Search for the cell housing the specified text and yield its [x, y] center coordinate. 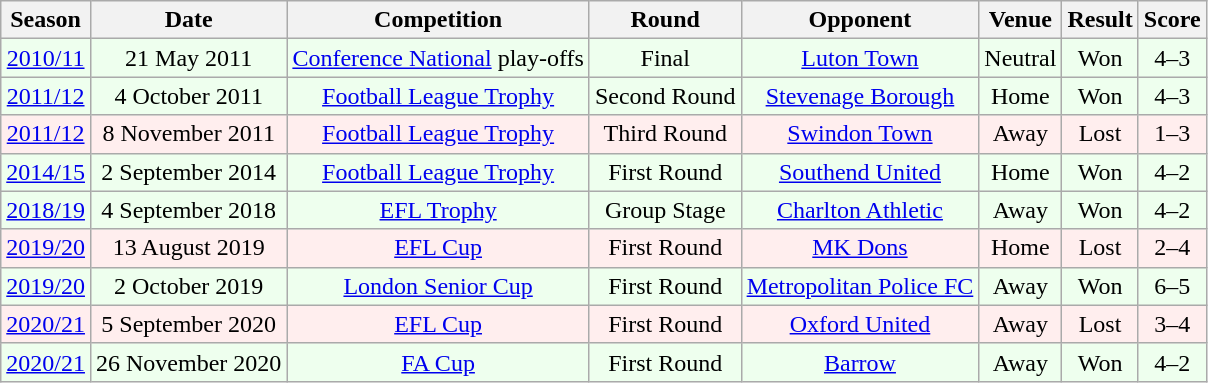
Stevenage Borough [860, 96]
Second Round [665, 96]
Group Stage [665, 210]
Southend United [860, 172]
1–3 [1172, 134]
Conference National play-offs [438, 58]
Metropolitan Police FC [860, 286]
21 May 2011 [188, 58]
2–4 [1172, 248]
London Senior Cup [438, 286]
Season [46, 20]
Score [1172, 20]
MK Dons [860, 248]
Competition [438, 20]
Round [665, 20]
2 October 2019 [188, 286]
Result [1100, 20]
2018/19 [46, 210]
26 November 2020 [188, 362]
3–4 [1172, 324]
Neutral [1020, 58]
Oxford United [860, 324]
Barrow [860, 362]
2010/11 [46, 58]
Luton Town [860, 58]
Opponent [860, 20]
4 October 2011 [188, 96]
6–5 [1172, 286]
8 November 2011 [188, 134]
4 September 2018 [188, 210]
Swindon Town [860, 134]
13 August 2019 [188, 248]
2014/15 [46, 172]
Venue [1020, 20]
EFL Trophy [438, 210]
Charlton Athletic [860, 210]
FA Cup [438, 362]
2 September 2014 [188, 172]
Final [665, 58]
Third Round [665, 134]
5 September 2020 [188, 324]
Date [188, 20]
